Output the (X, Y) coordinate of the center of the cell containing the given text.  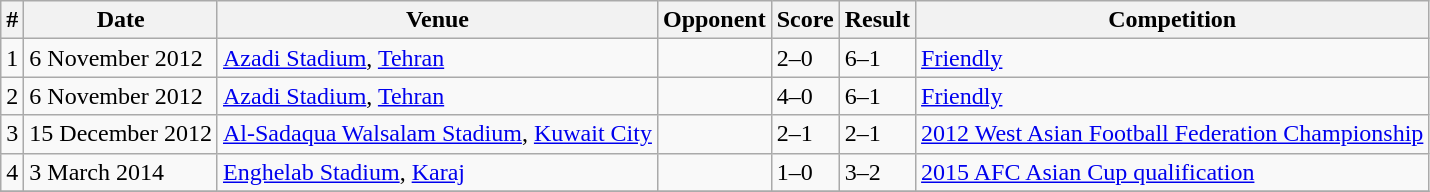
Venue (437, 20)
Al-Sadaqua Walsalam Stadium, Kuwait City (437, 134)
Score (805, 20)
Opponent (714, 20)
3 (12, 134)
Date (121, 20)
# (12, 20)
Result (877, 20)
1 (12, 58)
15 December 2012 (121, 134)
1–0 (805, 172)
2 (12, 96)
Enghelab Stadium, Karaj (437, 172)
2015 AFC Asian Cup qualification (1172, 172)
2–0 (805, 58)
3–2 (877, 172)
Competition (1172, 20)
4–0 (805, 96)
2012 West Asian Football Federation Championship (1172, 134)
3 March 2014 (121, 172)
4 (12, 172)
